Scan for the cell matching the given text and deliver its [x, y] coordinate at center. 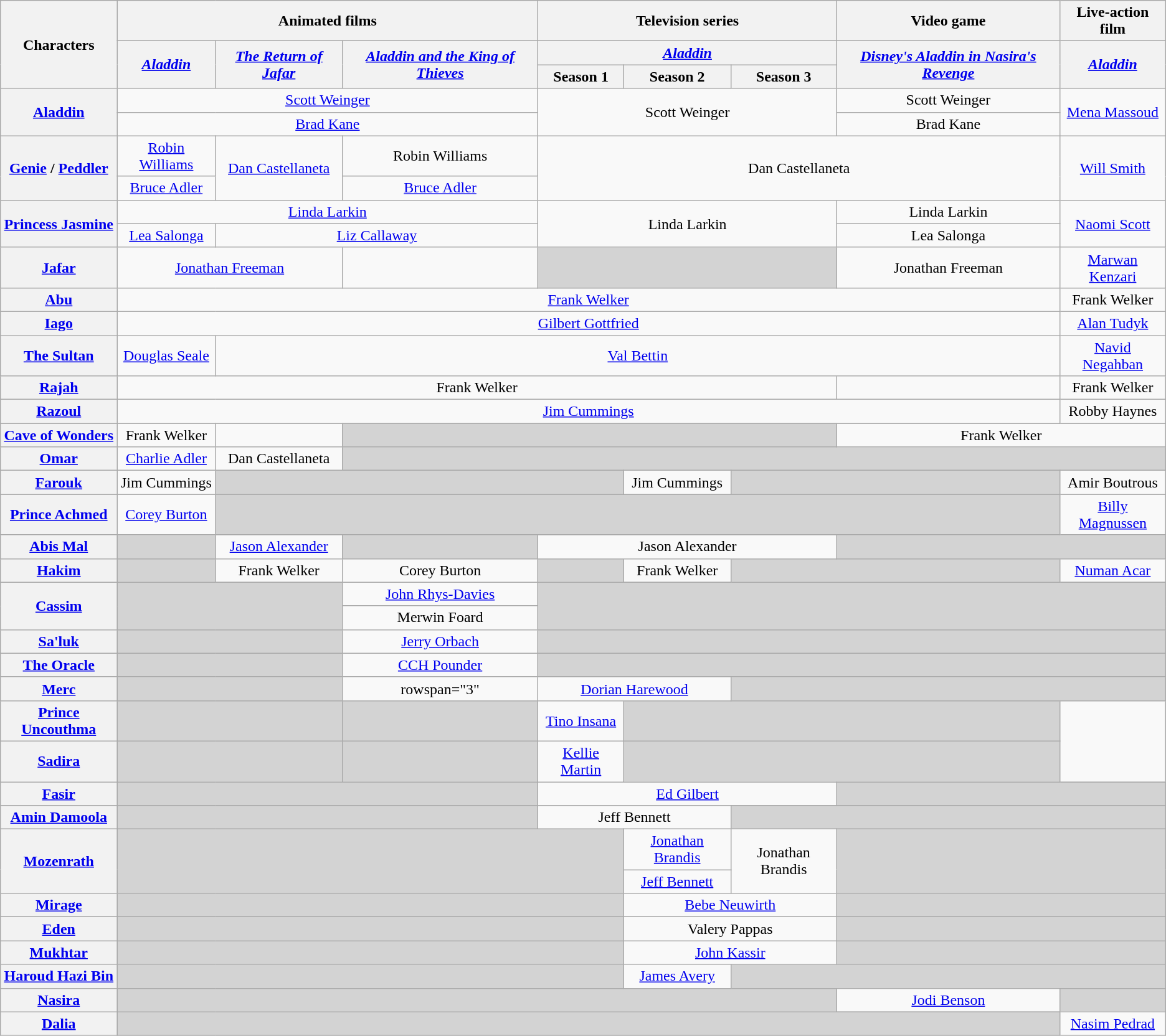
Charlie Adler [166, 459]
Douglas Seale [166, 355]
Jafar [59, 268]
Merwin Foard [440, 618]
Numan Acar [1113, 570]
Dalia [59, 1024]
Mozenrath [59, 862]
Farouk [59, 483]
Merc [59, 689]
Disney's Aladdin in Nasira's Revenge [948, 65]
The Oracle [59, 665]
Mukhtar [59, 953]
Season 1 [581, 77]
Kellie Martin [581, 761]
Animated films [328, 21]
John Rhys-Davies [440, 594]
Val Bettin [638, 355]
Billy Magnussen [1113, 514]
Gilbert Gottfried [589, 323]
Sadira [59, 761]
John Kassir [730, 953]
Genie / Peddler [59, 168]
Rajah [59, 388]
The Sultan [59, 355]
Liz Callaway [377, 235]
Omar [59, 459]
James Avery [677, 976]
Prince Achmed [59, 514]
Cave of Wonders [59, 435]
CCH Pounder [440, 665]
Fasir [59, 794]
Nasim Pedrad [1113, 1024]
Season 2 [677, 77]
Season 3 [784, 77]
The Return of Jafar [279, 65]
Naomi Scott [1113, 224]
Marwan Kenzari [1113, 268]
Characters [59, 45]
Razoul [59, 412]
rowspan="3" [440, 689]
Mena Massoud [1113, 112]
Abis Mal [59, 547]
Cassim [59, 606]
Prince Uncouthma [59, 721]
Alan Tudyk [1113, 323]
Aladdin and the King of Thieves [440, 65]
Iago [59, 323]
Television series [688, 21]
Hakim [59, 570]
Robby Haynes [1113, 412]
Jodi Benson [948, 1000]
Mirage [59, 905]
Nasira [59, 1000]
Amir Boutrous [1113, 483]
Navid Negahban [1113, 355]
Video game [948, 21]
Jerry Orbach [440, 641]
Dorian Harewood [634, 689]
Will Smith [1113, 168]
Tino Insana [581, 721]
Bebe Neuwirth [730, 905]
Princess Jasmine [59, 224]
Abu [59, 299]
Haroud Hazi Bin [59, 976]
Eden [59, 929]
Ed Gilbert [688, 794]
Amin Damoola [59, 817]
Live-action film [1113, 21]
Sa'luk [59, 641]
Valery Pappas [730, 929]
